Pinpoint the cell where the given text exists, returning its [X, Y] midpoint coordinate. 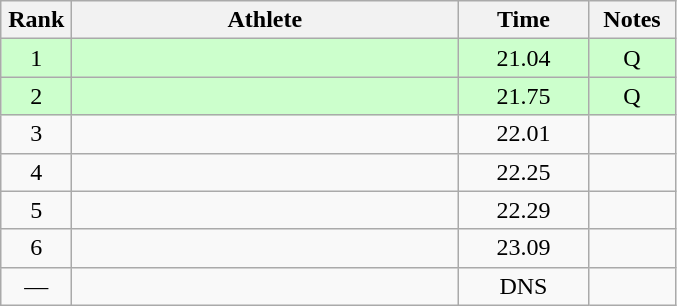
22.25 [524, 172]
3 [36, 134]
5 [36, 210]
Athlete [265, 20]
Rank [36, 20]
22.29 [524, 210]
2 [36, 96]
DNS [524, 286]
21.04 [524, 58]
23.09 [524, 248]
Time [524, 20]
21.75 [524, 96]
Notes [632, 20]
— [36, 286]
4 [36, 172]
22.01 [524, 134]
6 [36, 248]
1 [36, 58]
